Output the (x, y) coordinate of the center of the cell containing the given text.  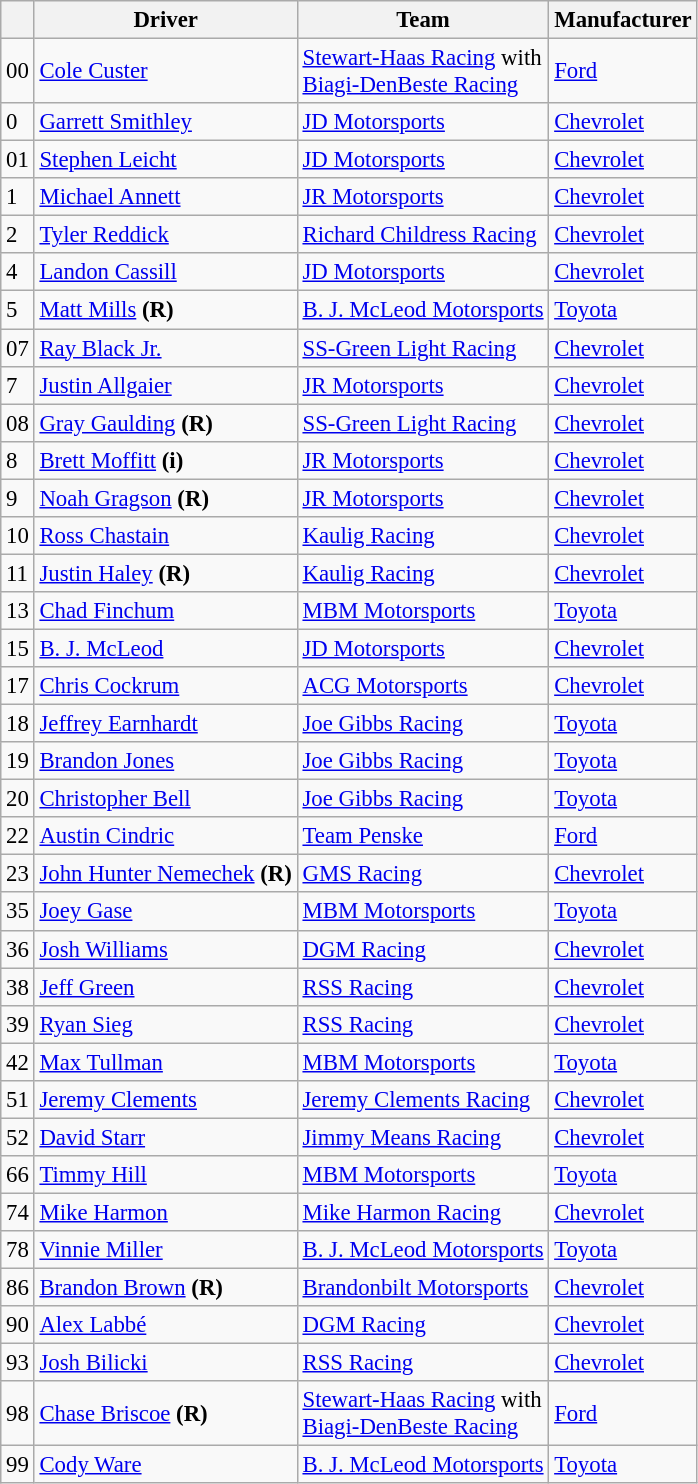
0 (18, 122)
Jeffrey Earnhardt (166, 724)
07 (18, 348)
Justin Haley (R) (166, 573)
17 (18, 686)
Joey Gase (166, 912)
19 (18, 761)
Ryan Sieg (166, 1024)
7 (18, 385)
1 (18, 197)
38 (18, 987)
42 (18, 1062)
86 (18, 1288)
13 (18, 611)
David Starr (166, 1137)
Jeremy Clements (166, 1100)
Stephen Leicht (166, 160)
Justin Allgaier (166, 385)
66 (18, 1175)
Alex Labbé (166, 1325)
Jimmy Means Racing (423, 1137)
01 (18, 160)
Tyler Reddick (166, 235)
Timmy Hill (166, 1175)
Richard Childress Racing (423, 235)
Manufacturer (623, 20)
52 (18, 1137)
Austin Cindric (166, 836)
Brandonbilt Motorsports (423, 1288)
Team (423, 20)
93 (18, 1363)
Brandon Brown (R) (166, 1288)
Gray Gaulding (R) (166, 423)
Cody Ware (166, 1465)
4 (18, 273)
10 (18, 536)
Driver (166, 20)
Team Penske (423, 836)
Jeremy Clements Racing (423, 1100)
GMS Racing (423, 874)
Chris Cockrum (166, 686)
2 (18, 235)
John Hunter Nemechek (R) (166, 874)
15 (18, 648)
78 (18, 1250)
11 (18, 573)
36 (18, 949)
51 (18, 1100)
Mike Harmon Racing (423, 1212)
Brandon Jones (166, 761)
Michael Annett (166, 197)
Jeff Green (166, 987)
Ross Chastain (166, 536)
5 (18, 310)
Mike Harmon (166, 1212)
Vinnie Miller (166, 1250)
20 (18, 799)
35 (18, 912)
Chase Briscoe (R) (166, 1414)
9 (18, 498)
Cole Custer (166, 72)
23 (18, 874)
ACG Motorsports (423, 686)
90 (18, 1325)
Josh Bilicki (166, 1363)
Landon Cassill (166, 273)
B. J. McLeod (166, 648)
99 (18, 1465)
98 (18, 1414)
Christopher Bell (166, 799)
8 (18, 460)
22 (18, 836)
74 (18, 1212)
Max Tullman (166, 1062)
08 (18, 423)
39 (18, 1024)
Brett Moffitt (i) (166, 460)
00 (18, 72)
Josh Williams (166, 949)
18 (18, 724)
Matt Mills (R) (166, 310)
Ray Black Jr. (166, 348)
Noah Gragson (R) (166, 498)
Chad Finchum (166, 611)
Garrett Smithley (166, 122)
